Return the (X, Y) coordinate for the center point of the cell that contains the specified text.  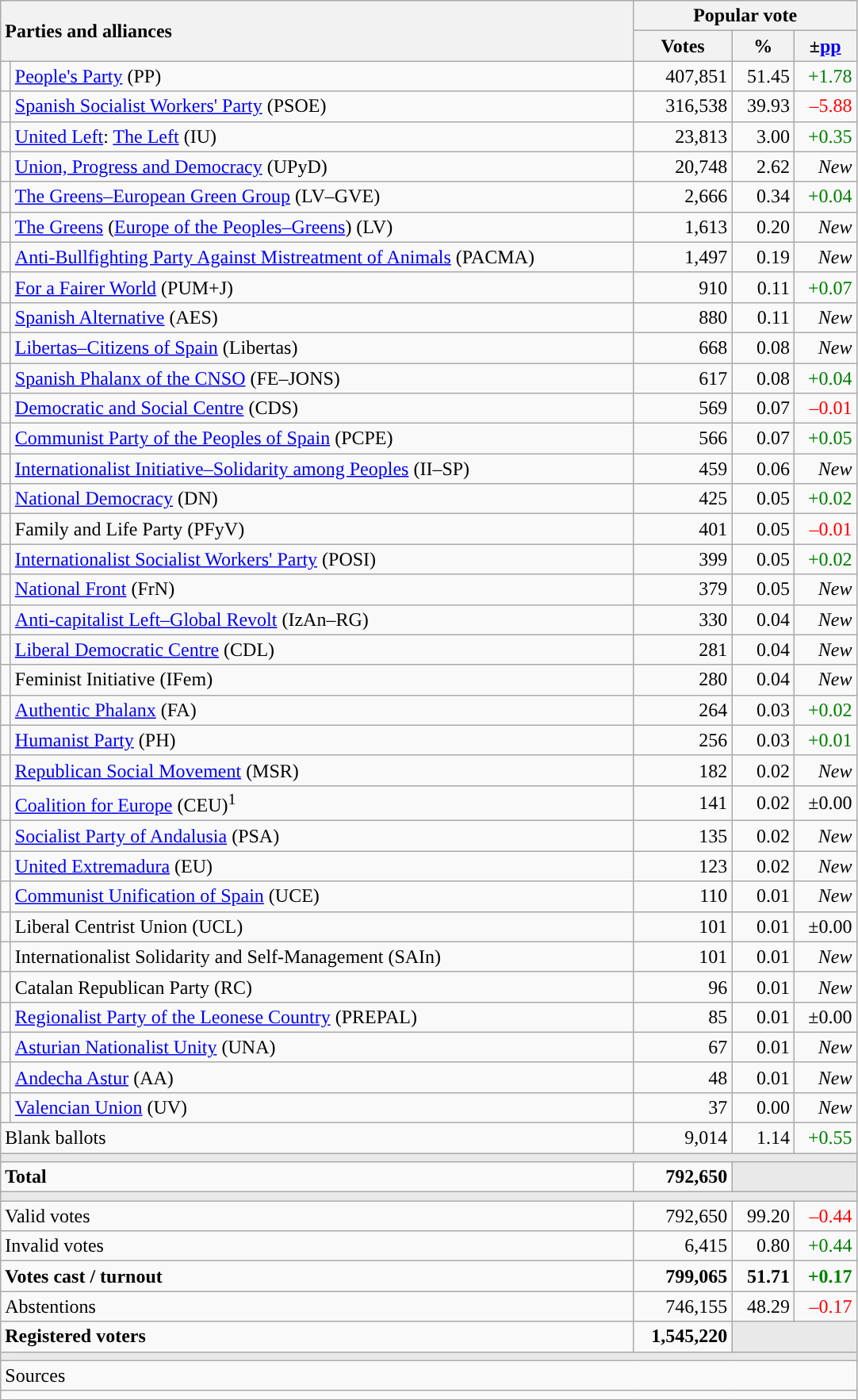
2,666 (683, 197)
569 (683, 408)
Libertas–Citizens of Spain (Libertas) (322, 347)
–0.17 (825, 1306)
Anti-capitalist Left–Global Revolt (IzAn–RG) (322, 619)
Liberal Democratic Centre (CDL) (322, 650)
2.62 (763, 167)
880 (683, 317)
0.20 (763, 227)
United Extremadura (EU) (322, 866)
799,065 (683, 1276)
Valid votes (317, 1216)
668 (683, 347)
Regionalist Party of the Leonese Country (PREPAL) (322, 1017)
–0.44 (825, 1216)
+0.55 (825, 1138)
Socialist Party of Andalusia (PSA) (322, 836)
Coalition for Europe (CEU)1 (322, 803)
Spanish Socialist Workers' Party (PSOE) (322, 106)
99.20 (763, 1216)
39.93 (763, 106)
Invalid votes (317, 1246)
Votes (683, 46)
+1.78 (825, 76)
425 (683, 499)
135 (683, 836)
37 (683, 1107)
+0.35 (825, 136)
51.45 (763, 76)
Feminist Initiative (IFem) (322, 680)
For a Fairer World (PUM+J) (322, 287)
National Democracy (DN) (322, 499)
National Front (FrN) (322, 589)
Blank ballots (317, 1138)
330 (683, 619)
+0.44 (825, 1246)
1,613 (683, 227)
1,545,220 (683, 1337)
9,014 (683, 1138)
256 (683, 740)
407,851 (683, 76)
United Left: The Left (IU) (322, 136)
617 (683, 378)
110 (683, 896)
Internationalist Initiative–Solidarity among Peoples (II–SP) (322, 469)
Asturian Nationalist Unity (UNA) (322, 1047)
Internationalist Solidarity and Self-Management (SAIn) (322, 957)
±pp (825, 46)
People's Party (PP) (322, 76)
The Greens–European Green Group (LV–GVE) (322, 197)
Anti-Bullfighting Party Against Mistreatment of Animals (PACMA) (322, 257)
% (763, 46)
Abstentions (317, 1306)
+0.01 (825, 740)
+0.07 (825, 287)
281 (683, 650)
96 (683, 987)
Votes cast / turnout (317, 1276)
The Greens (Europe of the Peoples–Greens) (LV) (322, 227)
Andecha Astur (AA) (322, 1077)
Family and Life Party (PFyV) (322, 529)
1.14 (763, 1138)
566 (683, 439)
Registered voters (317, 1337)
316,538 (683, 106)
+0.17 (825, 1276)
Catalan Republican Party (RC) (322, 987)
123 (683, 866)
379 (683, 589)
Total (317, 1177)
0.19 (763, 257)
746,155 (683, 1306)
0.06 (763, 469)
23,813 (683, 136)
Union, Progress and Democracy (UPyD) (322, 167)
Popular vote (745, 16)
48.29 (763, 1306)
459 (683, 469)
67 (683, 1047)
401 (683, 529)
Sources (428, 1375)
Republican Social Movement (MSR) (322, 770)
Internationalist Socialist Workers' Party (POSI) (322, 559)
20,748 (683, 167)
Communist Party of the Peoples of Spain (PCPE) (322, 439)
Humanist Party (PH) (322, 740)
264 (683, 710)
3.00 (763, 136)
Parties and alliances (317, 31)
910 (683, 287)
–5.88 (825, 106)
Democratic and Social Centre (CDS) (322, 408)
280 (683, 680)
0.34 (763, 197)
6,415 (683, 1246)
182 (683, 770)
Spanish Phalanx of the CNSO (FE–JONS) (322, 378)
Valencian Union (UV) (322, 1107)
0.80 (763, 1246)
48 (683, 1077)
1,497 (683, 257)
51.71 (763, 1276)
0.00 (763, 1107)
85 (683, 1017)
399 (683, 559)
Spanish Alternative (AES) (322, 317)
Communist Unification of Spain (UCE) (322, 896)
+0.05 (825, 439)
Liberal Centrist Union (UCL) (322, 926)
Authentic Phalanx (FA) (322, 710)
141 (683, 803)
